Find where the given text appears and provide that cell's center as (X, Y) coordinate. 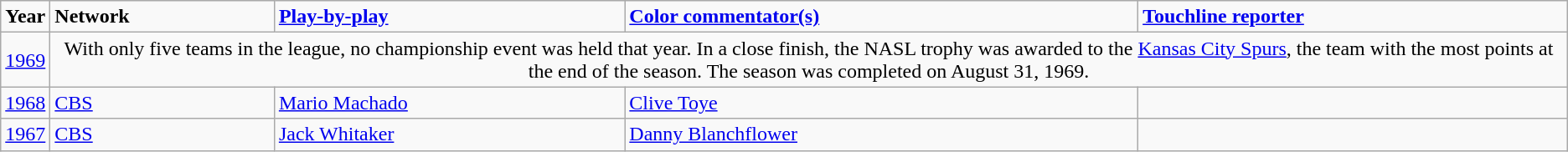
Color commentator(s) (881, 17)
1968 (25, 103)
1969 (25, 60)
Jack Whitaker (449, 134)
Mario Machado (449, 103)
Touchline reporter (1354, 17)
1967 (25, 134)
Network (162, 17)
Play-by-play (449, 17)
Clive Toye (881, 103)
Danny Blanchflower (881, 134)
Year (25, 17)
